Scan for the cell matching the given text and deliver its (x, y) coordinate at center. 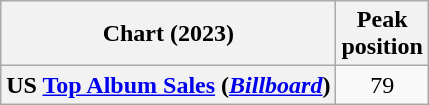
Chart (2023) (168, 34)
79 (382, 85)
Peakposition (382, 34)
US Top Album Sales (Billboard) (168, 85)
